Locate the cell with the specified text and output its [x, y] center coordinate. 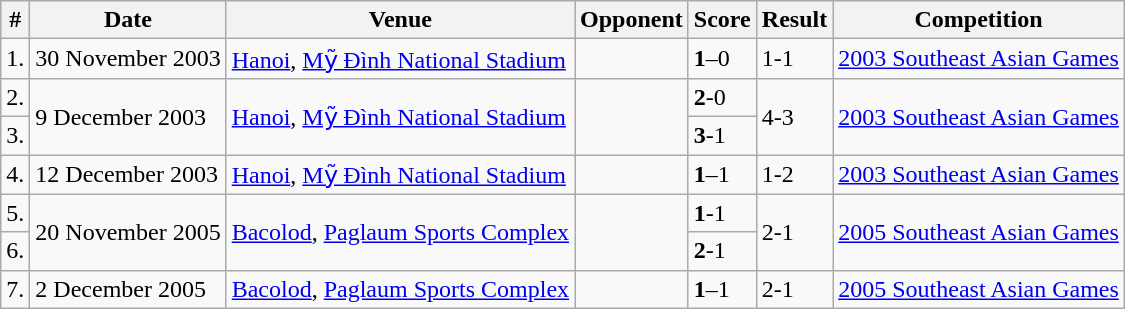
30 November 2003 [128, 59]
3. [16, 135]
12 December 2003 [128, 174]
9 December 2003 [128, 116]
2. [16, 97]
1. [16, 59]
Opponent [632, 20]
4. [16, 174]
5. [16, 213]
Venue [400, 20]
Competition [979, 20]
20 November 2005 [128, 232]
4-3 [794, 116]
Date [128, 20]
1-2 [794, 174]
2-0 [722, 97]
Result [794, 20]
2 December 2005 [128, 289]
1–0 [722, 59]
Score [722, 20]
# [16, 20]
3-1 [722, 135]
6. [16, 251]
7. [16, 289]
